Pinpoint the cell where the given text exists, returning its [x, y] midpoint coordinate. 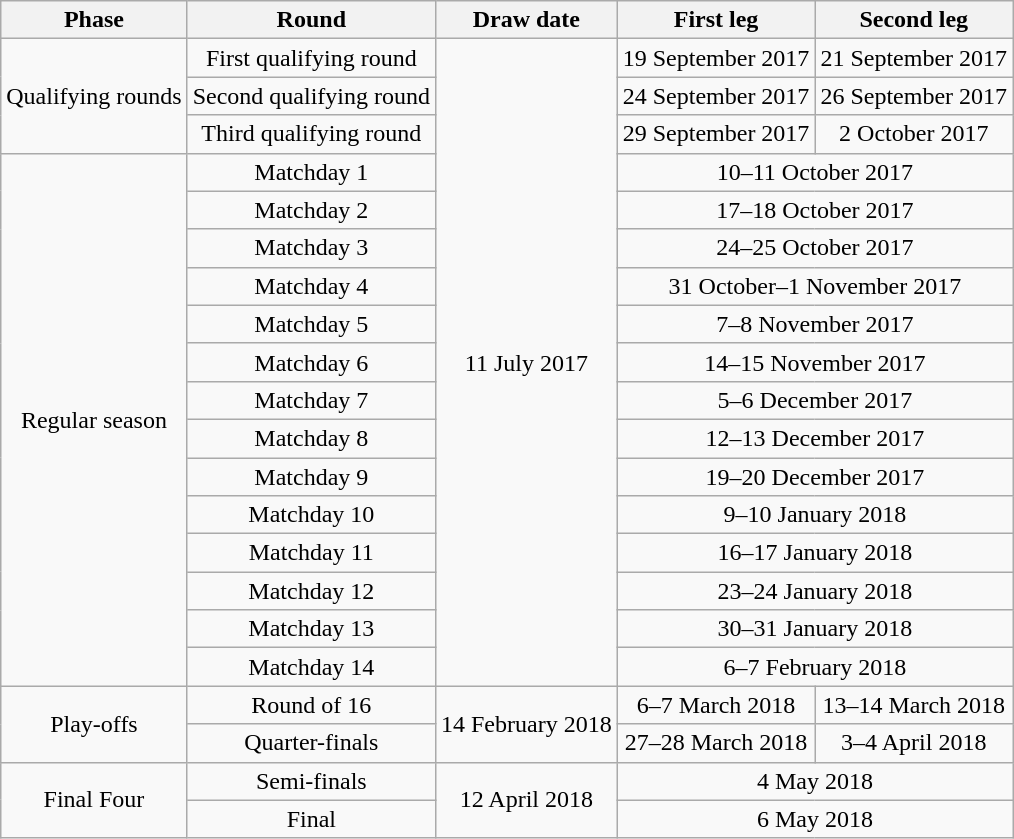
27–28 March 2018 [716, 743]
11 July 2017 [526, 362]
First qualifying round [311, 58]
Second qualifying round [311, 96]
24 September 2017 [716, 96]
6–7 March 2018 [716, 705]
Matchday 1 [311, 172]
3–4 April 2018 [914, 743]
Matchday 4 [311, 286]
Final Four [94, 800]
4 May 2018 [814, 781]
Matchday 8 [311, 438]
Play-offs [94, 724]
Phase [94, 20]
7–8 November 2017 [814, 324]
9–10 January 2018 [814, 515]
Matchday 11 [311, 553]
12 April 2018 [526, 800]
Matchday 10 [311, 515]
Round [311, 20]
19–20 December 2017 [814, 477]
6 May 2018 [814, 819]
Quarter-finals [311, 743]
23–24 January 2018 [814, 591]
24–25 October 2017 [814, 248]
Matchday 9 [311, 477]
Matchday 3 [311, 248]
Qualifying rounds [94, 96]
14 February 2018 [526, 724]
Matchday 12 [311, 591]
First leg [716, 20]
17–18 October 2017 [814, 210]
29 September 2017 [716, 134]
Matchday 2 [311, 210]
13–14 March 2018 [914, 705]
19 September 2017 [716, 58]
10–11 October 2017 [814, 172]
21 September 2017 [914, 58]
Final [311, 819]
Third qualifying round [311, 134]
12–13 December 2017 [814, 438]
16–17 January 2018 [814, 553]
2 October 2017 [914, 134]
Matchday 13 [311, 629]
Matchday 14 [311, 667]
Matchday 5 [311, 324]
30–31 January 2018 [814, 629]
31 October–1 November 2017 [814, 286]
Regular season [94, 420]
Matchday 7 [311, 400]
Round of 16 [311, 705]
6–7 February 2018 [814, 667]
Second leg [914, 20]
Draw date [526, 20]
14–15 November 2017 [814, 362]
Matchday 6 [311, 362]
Semi-finals [311, 781]
5–6 December 2017 [814, 400]
26 September 2017 [914, 96]
